Identify which cell holds the provided text, then report its [X, Y] central coordinate. 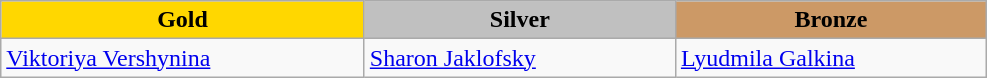
Gold [183, 20]
Viktoriya Vershynina [183, 58]
Sharon Jaklofsky [520, 58]
Lyudmila Galkina [830, 58]
Silver [520, 20]
Bronze [830, 20]
